Output the [X, Y] coordinate of the center of the cell containing the given text.  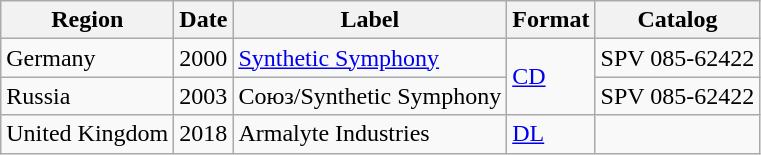
Format [551, 20]
2000 [204, 58]
Germany [88, 58]
Catalog [678, 20]
Synthetic Symphony [370, 58]
DL [551, 134]
2018 [204, 134]
Russia [88, 96]
Date [204, 20]
Region [88, 20]
United Kingdom [88, 134]
CD [551, 77]
2003 [204, 96]
Союз/Synthetic Symphony [370, 96]
Label [370, 20]
Armalyte Industries [370, 134]
